Determine the [x, y] coordinate at the center of the cell enclosing the given text.  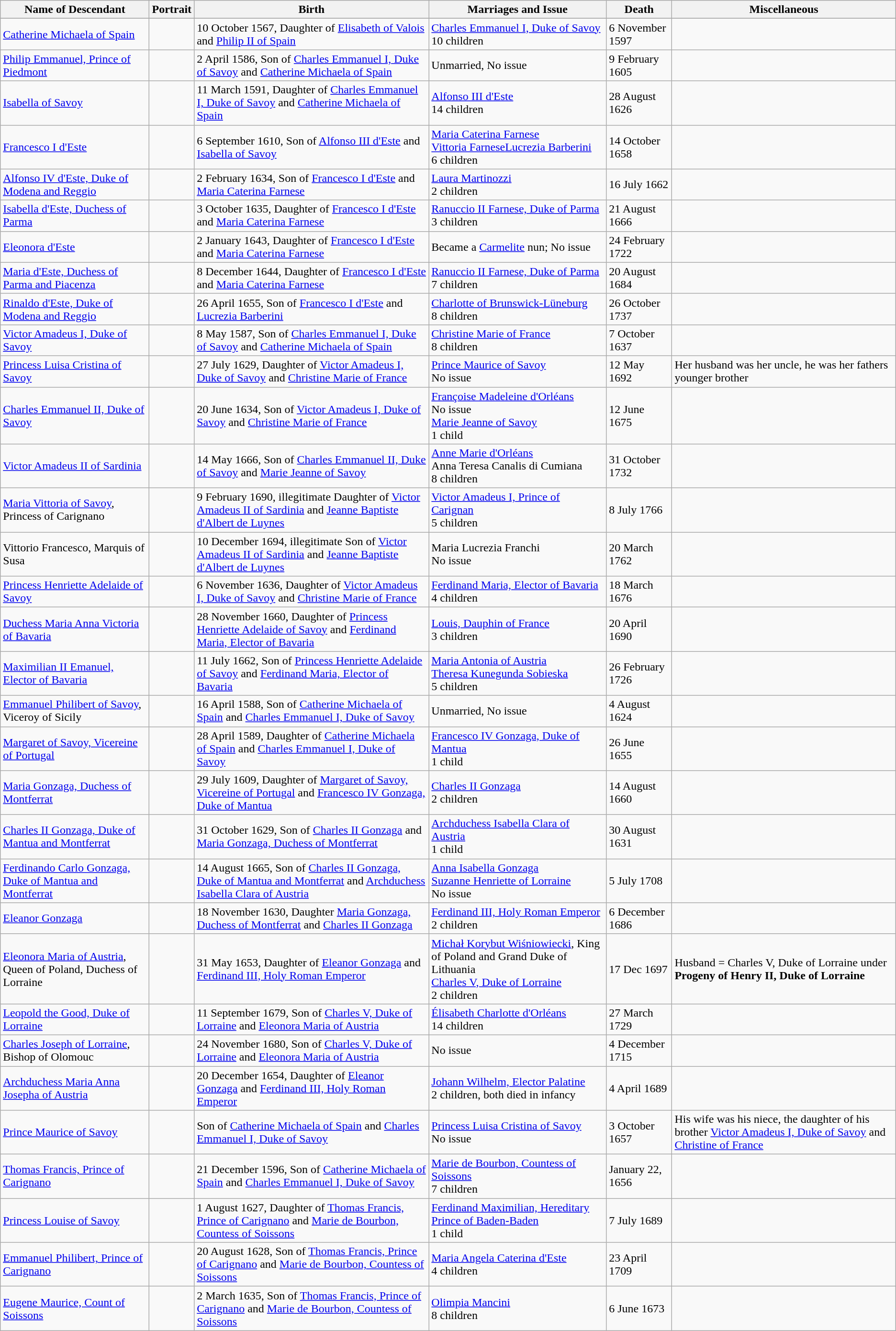
18 March 1676 [639, 592]
Maria d'Este, Duchess of Parma and Piacenza [75, 278]
11 September 1679, Son of Charles V, Duke of Lorraine and Eleonora Maria of Austria [312, 1019]
21 August 1666 [639, 215]
Françoise Madeleine d'OrléansNo issueMarie Jeanne of Savoy1 child [518, 415]
2 March 1635, Son of Thomas Francis, Prince of Carignano and Marie de Bourbon, Countess of Soissons [312, 1309]
Emmanuel Philibert of Savoy, Viceroy of Sicily [75, 711]
Margaret of Savoy, Vicereine of Portugal [75, 749]
9 February 1605 [639, 65]
6 November 1636, Daughter of Victor Amadeus I, Duke of Savoy and Christine Marie of France [312, 592]
Eleonora Maria of Austria, Queen of Poland, Duchess of Lorraine [75, 969]
Philip Emmanuel, Prince of Piedmont [75, 65]
28 August 1626 [639, 103]
14 August 1660 [639, 793]
Victor Amadeus I, Prince of Carignan5 children [518, 510]
Princess Luisa Cristina of SavoyNo issue [518, 1132]
4 April 1689 [639, 1088]
Prince Maurice of Savoy [75, 1132]
Name of Descendant [75, 10]
Charles II Gonzaga, Duke of Mantua and Montferrat [75, 837]
20 March 1762 [639, 554]
5 July 1708 [639, 881]
Eleanor Gonzaga [75, 918]
24 November 1680, Son of Charles V, Duke of Lorraine and Eleonora Maria of Austria [312, 1050]
31 October 1629, Son of Charles II Gonzaga and Maria Gonzaga, Duchess of Montferrat [312, 837]
Alfonso IV d'Este, Duke of Modena and Reggio [75, 185]
January 22, 1656 [639, 1176]
Ferdinand Maximilian, Hereditary Prince of Baden-Baden1 child [518, 1220]
Leopold the Good, Duke of Lorraine [75, 1019]
Alfonso III d'Este14 children [518, 103]
27 July 1629, Daughter of Victor Amadeus I, Duke of Savoy and Christine Marie of France [312, 371]
14 October 1658 [639, 147]
Birth [312, 10]
Olimpia Mancini8 children [518, 1309]
Anna Isabella GonzagaSuzanne Henriette of LorraineNo issue [518, 881]
Anne Marie d'OrléansAnna Teresa Canalis di Cumiana8 children [518, 466]
4 August 1624 [639, 711]
Her husband was her uncle, he was her fathers younger brother [784, 371]
Ferdinand III, Holy Roman Emperor2 children [518, 918]
1 August 1627, Daughter of Thomas Francis, Prince of Carignano and Marie de Bourbon, Countess of Soissons [312, 1220]
Charles II Gonzaga2 children [518, 793]
Francesco I d'Este [75, 147]
31 October 1732 [639, 466]
Maria Antonia of AustriaTheresa Kunegunda Sobieska5 children [518, 673]
21 December 1596, Son of Catherine Michaela of Spain and Charles Emmanuel I, Duke of Savoy [312, 1176]
Marie de Bourbon, Countess of Soissons7 children [518, 1176]
7 July 1689 [639, 1220]
Laura Martinozzi2 children [518, 185]
Louis, Dauphin of France3 children [518, 629]
Became a Carmelite nun; No issue [518, 247]
Michał Korybut Wiśniowiecki, King of Poland and Grand Duke of Lithuania Charles V, Duke of Lorraine2 children [518, 969]
Ferdinando Carlo Gonzaga, Duke of Mantua and Montferrat [75, 881]
Archduchess Maria Anna Josepha of Austria [75, 1088]
Christine Marie of France8 children [518, 340]
Francesco IV Gonzaga, Duke of Mantua1 child [518, 749]
2 April 1586, Son of Charles Emmanuel I, Duke of Savoy and Catherine Michaela of Spain [312, 65]
12 May 1692 [639, 371]
Portrait [172, 10]
20 August 1684 [639, 278]
2 February 1634, Son of Francesco I d'Este and Maria Caterina Farnese [312, 185]
Maria Caterina FarneseVittoria FarneseLucrezia Barberini6 children [518, 147]
28 April 1589, Daughter of Catherine Michaela of Spain and Charles Emmanuel I, Duke of Savoy [312, 749]
Vittorio Francesco, Marquis of Susa [75, 554]
Charlotte of Brunswick-Lüneburg8 children [518, 309]
20 April 1690 [639, 629]
26 June 1655 [639, 749]
His wife was his niece, the daughter of his brother Victor Amadeus I, Duke of Savoy and Christine of France [784, 1132]
26 October 1737 [639, 309]
Prince Maurice of SavoyNo issue [518, 371]
Ranuccio II Farnese, Duke of Parma7 children [518, 278]
8 May 1587, Son of Charles Emmanuel I, Duke of Savoy and Catherine Michaela of Spain [312, 340]
11 March 1591, Daughter of Charles Emmanuel I, Duke of Savoy and Catherine Michaela of Spain [312, 103]
Maria Angela Caterina d'Este4 children [518, 1264]
Charles Emmanuel I, Duke of Savoy 10 children [518, 34]
14 August 1665, Son of Charles II Gonzaga, Duke of Mantua and Montferrat and Archduchess Isabella Clara of Austria [312, 881]
Death [639, 10]
Princess Louise of Savoy [75, 1220]
26 February 1726 [639, 673]
8 December 1644, Daughter of Francesco I d'Este and Maria Caterina Farnese [312, 278]
11 July 1662, Son of Princess Henriette Adelaide of Savoy and Ferdinand Maria, Elector of Bavaria [312, 673]
6 November 1597 [639, 34]
23 April 1709 [639, 1264]
12 June 1675 [639, 415]
20 June 1634, Son of Victor Amadeus I, Duke of Savoy and Christine Marie of France [312, 415]
Charles Emmanuel II, Duke of Savoy [75, 415]
26 April 1655, Son of Francesco I d'Este and Lucrezia Barberini [312, 309]
7 October 1637 [639, 340]
10 December 1694, illegitimate Son of Victor Amadeus II of Sardinia and Jeanne Baptiste d'Albert de Luynes [312, 554]
Rinaldo d'Este, Duke of Modena and Reggio [75, 309]
Ranuccio II Farnese, Duke of Parma3 children [518, 215]
Victor Amadeus I, Duke of Savoy [75, 340]
6 December 1686 [639, 918]
Isabella of Savoy [75, 103]
Ferdinand Maria, Elector of Bavaria4 children [518, 592]
4 December 1715 [639, 1050]
Miscellaneous [784, 10]
Duchess Maria Anna Victoria of Bavaria [75, 629]
Maximilian II Emanuel, Elector of Bavaria [75, 673]
8 July 1766 [639, 510]
20 August 1628, Son of Thomas Francis, Prince of Carignano and Marie de Bourbon, Countess of Soissons [312, 1264]
28 November 1660, Daughter of Princess Henriette Adelaide of Savoy and Ferdinand Maria, Elector of Bavaria [312, 629]
6 September 1610, Son of Alfonso III d'Este and Isabella of Savoy [312, 147]
31 May 1653, Daughter of Eleanor Gonzaga and Ferdinand III, Holy Roman Emperor [312, 969]
17 Dec 1697 [639, 969]
3 October 1657 [639, 1132]
2 January 1643, Daughter of Francesco I d'Este and Maria Caterina Farnese [312, 247]
10 October 1567, Daughter of Elisabeth of Valois and Philip II of Spain [312, 34]
20 December 1654, Daughter of Eleanor Gonzaga and Ferdinand III, Holy Roman Emperor [312, 1088]
Princess Luisa Cristina of Savoy [75, 371]
Husband = Charles V, Duke of Lorraine under Progeny of Henry II, Duke of Lorraine [784, 969]
No issue [518, 1050]
9 February 1690, illegitimate Daughter of Victor Amadeus II of Sardinia and Jeanne Baptiste d'Albert de Luynes [312, 510]
Isabella d'Este, Duchess of Parma [75, 215]
6 June 1673 [639, 1309]
Archduchess Isabella Clara of Austria1 child [518, 837]
Maria Vittoria of Savoy, Princess of Carignano [75, 510]
Catherine Michaela of Spain [75, 34]
27 March 1729 [639, 1019]
18 November 1630, Daughter Maria Gonzaga, Duchess of Montferrat and Charles II Gonzaga [312, 918]
Thomas Francis, Prince of Carignano [75, 1176]
Élisabeth Charlotte d'Orléans14 children [518, 1019]
Eugene Maurice, Count of Soissons [75, 1309]
Son of Catherine Michaela of Spain and Charles Emmanuel I, Duke of Savoy [312, 1132]
Maria Lucrezia FranchiNo issue [518, 554]
Maria Gonzaga, Duchess of Montferrat [75, 793]
29 July 1609, Daughter of Margaret of Savoy, Vicereine of Portugal and Francesco IV Gonzaga, Duke of Mantua [312, 793]
30 August 1631 [639, 837]
Eleonora d'Este [75, 247]
Princess Henriette Adelaide of Savoy [75, 592]
3 October 1635, Daughter of Francesco I d'Este and Maria Caterina Farnese [312, 215]
Victor Amadeus II of Sardinia [75, 466]
Johann Wilhelm, Elector Palatine2 children, both died in infancy [518, 1088]
Marriages and Issue [518, 10]
16 April 1588, Son of Catherine Michaela of Spain and Charles Emmanuel I, Duke of Savoy [312, 711]
Emmanuel Philibert, Prince of Carignano [75, 1264]
Charles Joseph of Lorraine, Bishop of Olomouc [75, 1050]
16 July 1662 [639, 185]
14 May 1666, Son of Charles Emmanuel II, Duke of Savoy and Marie Jeanne of Savoy [312, 466]
24 February 1722 [639, 247]
